For the text-containing cell, return its midpoint in [X, Y] coordinate format. 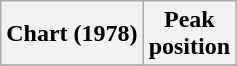
Peakposition [189, 34]
Chart (1978) [72, 34]
